Return the [x, y] coordinate for the center point of the cell that contains the specified text.  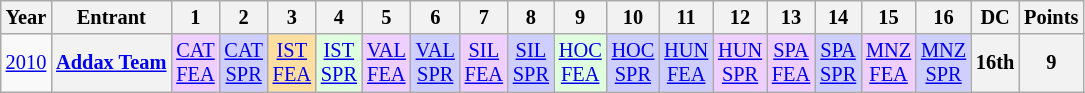
MNZSPR [944, 63]
HUNFEA [686, 63]
5 [386, 17]
DC [995, 17]
1 [195, 17]
SILSPR [531, 63]
HUNSPR [740, 63]
7 [484, 17]
3 [292, 17]
4 [339, 17]
15 [888, 17]
HOCSPR [634, 63]
16th [995, 63]
SILFEA [484, 63]
12 [740, 17]
ISTSPR [339, 63]
13 [791, 17]
6 [436, 17]
SPASPR [838, 63]
2010 [26, 63]
CATFEA [195, 63]
11 [686, 17]
16 [944, 17]
HOCFEA [580, 63]
8 [531, 17]
Year [26, 17]
MNZFEA [888, 63]
VALFEA [386, 63]
Points [1051, 17]
2 [244, 17]
Addax Team [111, 63]
10 [634, 17]
Entrant [111, 17]
VALSPR [436, 63]
CATSPR [244, 63]
ISTFEA [292, 63]
SPAFEA [791, 63]
14 [838, 17]
